Return (x, y) of the center of cell containing provided text 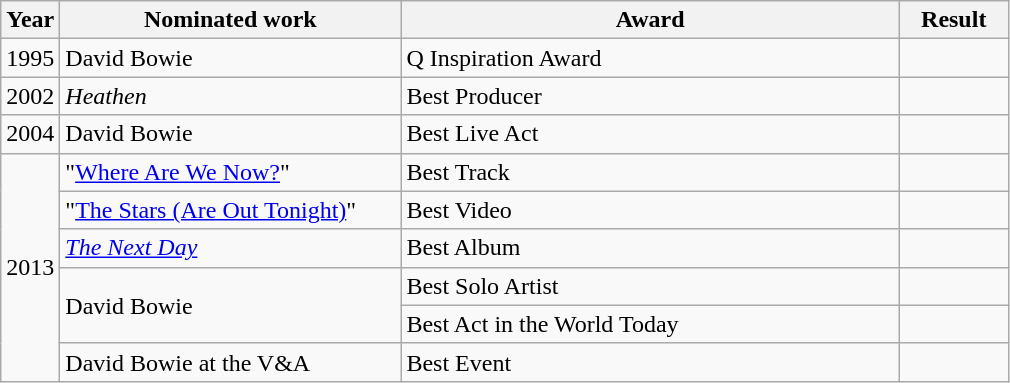
1995 (30, 58)
Best Album (650, 248)
Q Inspiration Award (650, 58)
Best Event (650, 362)
2013 (30, 267)
Heathen (230, 96)
David Bowie at the V&A (230, 362)
Result (954, 20)
The Next Day (230, 248)
Best Solo Artist (650, 286)
Best Act in the World Today (650, 324)
Award (650, 20)
"The Stars (Are Out Tonight)" (230, 210)
2002 (30, 96)
Best Live Act (650, 134)
Best Video (650, 210)
Year (30, 20)
Best Producer (650, 96)
Nominated work (230, 20)
2004 (30, 134)
Best Track (650, 172)
"Where Are We Now?" (230, 172)
